Return the [x, y] coordinate for the center point of the cell that contains the specified text.  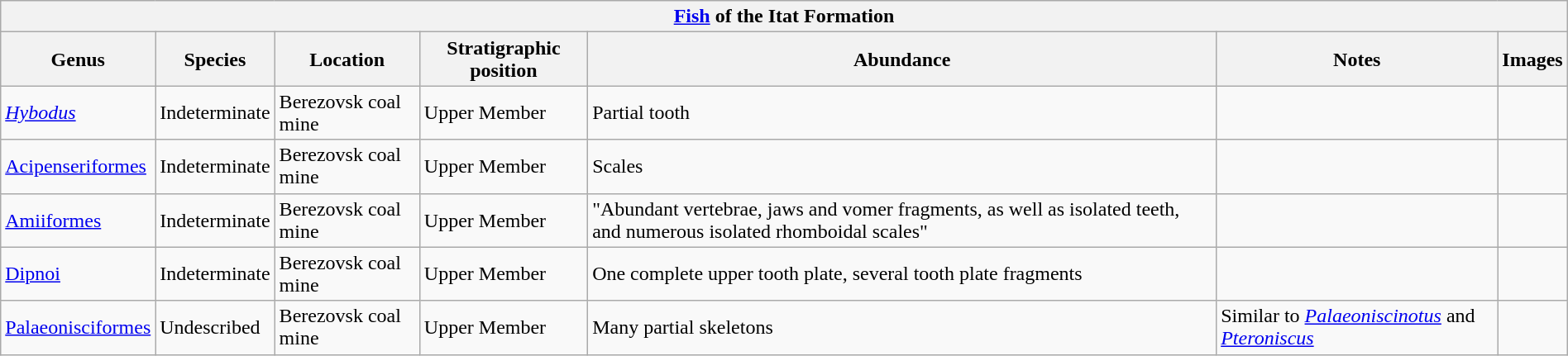
Amiiformes [78, 220]
Stratigraphic position [503, 59]
Fish of the Itat Formation [784, 17]
Genus [78, 59]
Scales [902, 167]
Undescribed [215, 327]
Location [347, 59]
Partial tooth [902, 112]
Acipenseriformes [78, 167]
Hybodus [78, 112]
One complete upper tooth plate, several tooth plate fragments [902, 274]
"Abundant vertebrae, jaws and vomer fragments, as well as isolated teeth, and numerous isolated rhomboidal scales" [902, 220]
Palaeonisciformes [78, 327]
Abundance [902, 59]
Images [1532, 59]
Notes [1357, 59]
Dipnoi [78, 274]
Species [215, 59]
Similar to Palaeoniscinotus and Pteroniscus [1357, 327]
Many partial skeletons [902, 327]
